Capture the cell that displays the provided text and extract its [X, Y] central coordinate. 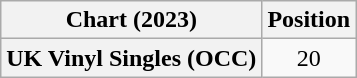
Chart (2023) [132, 20]
UK Vinyl Singles (OCC) [132, 58]
Position [309, 20]
20 [309, 58]
